Search for the cell housing the specified text and yield its [x, y] center coordinate. 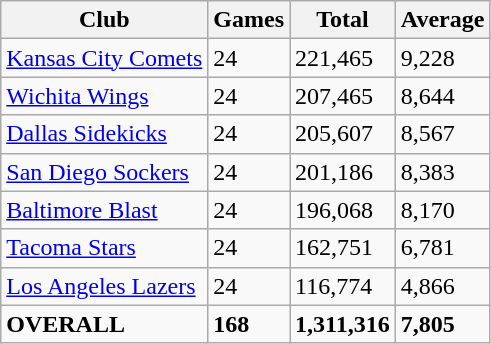
Kansas City Comets [104, 58]
1,311,316 [343, 324]
San Diego Sockers [104, 172]
8,567 [442, 134]
Los Angeles Lazers [104, 286]
Average [442, 20]
7,805 [442, 324]
205,607 [343, 134]
8,644 [442, 96]
221,465 [343, 58]
116,774 [343, 286]
OVERALL [104, 324]
6,781 [442, 248]
196,068 [343, 210]
201,186 [343, 172]
162,751 [343, 248]
8,383 [442, 172]
Games [249, 20]
Dallas Sidekicks [104, 134]
Total [343, 20]
Baltimore Blast [104, 210]
8,170 [442, 210]
Wichita Wings [104, 96]
4,866 [442, 286]
9,228 [442, 58]
207,465 [343, 96]
Tacoma Stars [104, 248]
Club [104, 20]
168 [249, 324]
